Determine the (X, Y) coordinate at the center of the cell enclosing the given text.  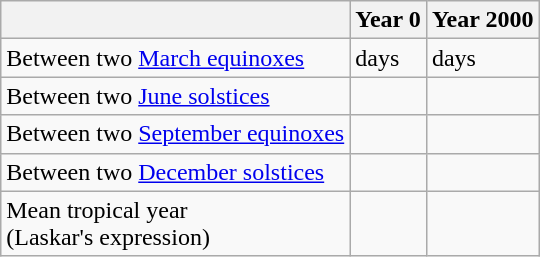
Mean tropical year(Laskar's expression) (176, 224)
Between two December solstices (176, 172)
Between two June solstices (176, 96)
Year 0 (388, 20)
Between two September equinoxes (176, 134)
Year 2000 (482, 20)
Between two March equinoxes (176, 58)
